From the cell containing the given text, extract its center point as [X, Y] coordinate. 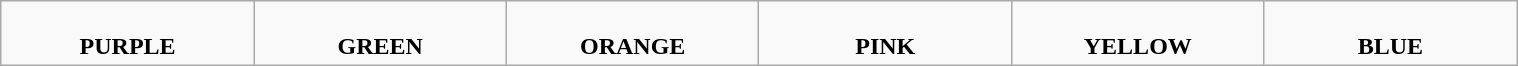
YELLOW [1138, 34]
PINK [886, 34]
BLUE [1390, 34]
GREEN [380, 34]
PURPLE [128, 34]
ORANGE [632, 34]
